Scan for the cell matching the given text and deliver its (x, y) coordinate at center. 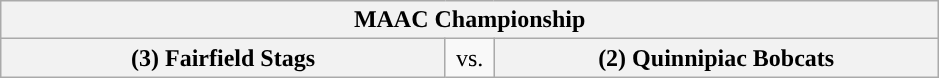
(3) Fairfield Stags (224, 58)
(2) Quinnipiac Bobcats (716, 58)
MAAC Championship (470, 20)
vs. (470, 58)
